Scan for the cell matching the given text and deliver its [X, Y] coordinate at center. 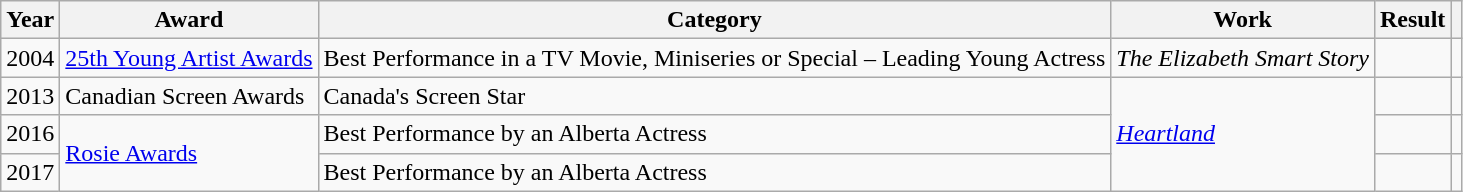
Award [189, 20]
Result [1412, 20]
2016 [30, 134]
Heartland [1243, 134]
Canada's Screen Star [714, 96]
2017 [30, 172]
The Elizabeth Smart Story [1243, 58]
25th Young Artist Awards [189, 58]
Category [714, 20]
Best Performance in a TV Movie, Miniseries or Special – Leading Young Actress [714, 58]
Canadian Screen Awards [189, 96]
Year [30, 20]
2013 [30, 96]
Rosie Awards [189, 153]
Work [1243, 20]
2004 [30, 58]
